Provide the (X, Y) coordinate of the cell's center where the given text is located.  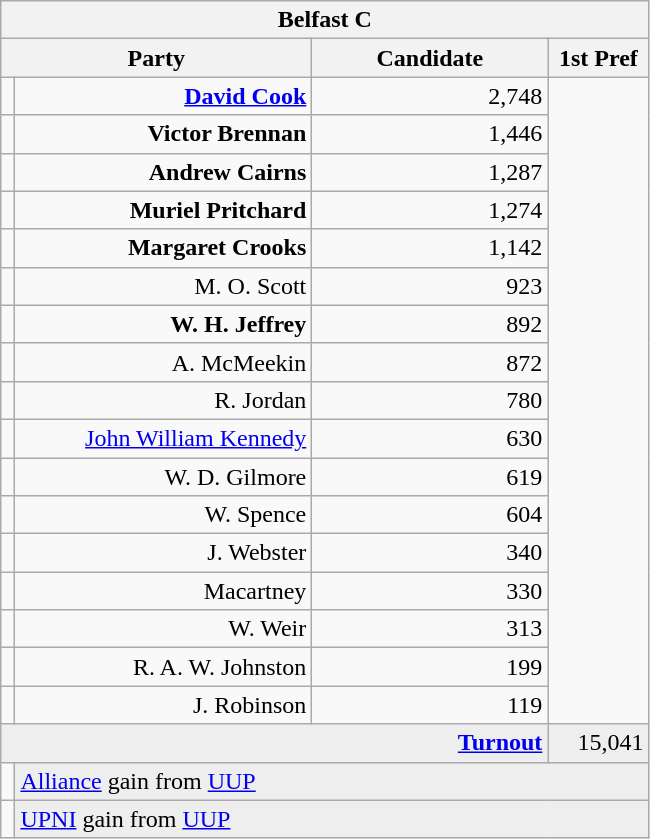
1,274 (430, 210)
1st Pref (598, 58)
Margaret Crooks (164, 248)
780 (430, 400)
1,446 (430, 134)
Candidate (430, 58)
1,287 (430, 172)
Alliance gain from UUP (332, 781)
1,142 (430, 248)
John William Kennedy (164, 438)
J. Robinson (164, 705)
619 (430, 477)
Victor Brennan (164, 134)
UPNI gain from UUP (332, 819)
199 (430, 667)
Muriel Pritchard (164, 210)
604 (430, 515)
W. Weir (164, 629)
A. McMeekin (164, 362)
630 (430, 438)
Andrew Cairns (164, 172)
David Cook (164, 96)
W. Spence (164, 515)
330 (430, 591)
15,041 (598, 743)
313 (430, 629)
R. A. W. Johnston (164, 667)
Macartney (164, 591)
872 (430, 362)
Party (156, 58)
892 (430, 324)
R. Jordan (164, 400)
W. D. Gilmore (164, 477)
W. H. Jeffrey (164, 324)
340 (430, 553)
119 (430, 705)
Turnout (274, 743)
Belfast C (325, 20)
2,748 (430, 96)
J. Webster (164, 553)
M. O. Scott (164, 286)
923 (430, 286)
